Locate the cell with the specified text and output its [x, y] center coordinate. 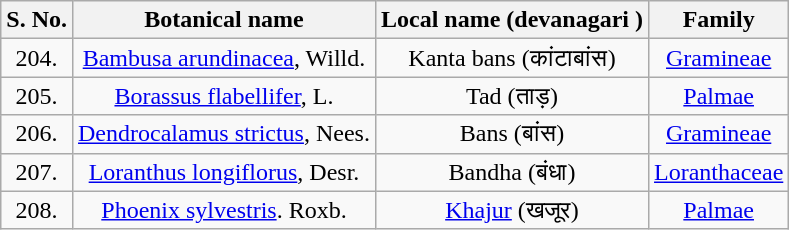
Bandha (बंधा) [512, 172]
Loranthus longiflorus, Desr. [224, 172]
Dendrocalamus strictus, Nees. [224, 134]
Bambusa arundinacea, Willd. [224, 58]
Khajur (खजूर) [512, 210]
207. [37, 172]
204. [37, 58]
206. [37, 134]
Loranthaceae [719, 172]
S. No. [37, 20]
Family [719, 20]
Local name (devanagari ) [512, 20]
Borassus flabellifer, L. [224, 96]
Kanta bans (कांटाबांस) [512, 58]
Phoenix sylvestris. Roxb. [224, 210]
205. [37, 96]
Bans (बांस) [512, 134]
Tad (ताड़) [512, 96]
Botanical name [224, 20]
208. [37, 210]
